Identify which cell holds the provided text, then report its (x, y) central coordinate. 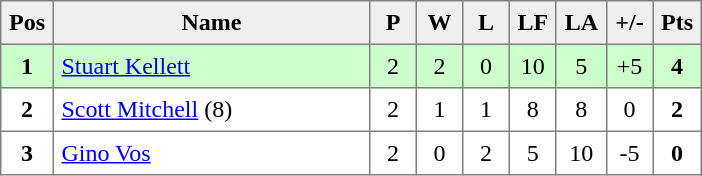
+/- (629, 23)
4 (677, 66)
P (393, 23)
L (486, 23)
+5 (629, 66)
LF (532, 23)
Stuart Kellett (211, 66)
3 (27, 153)
Name (211, 23)
Gino Vos (211, 153)
-5 (629, 153)
LA (581, 23)
Pos (27, 23)
W (439, 23)
Pts (677, 23)
Scott Mitchell (8) (211, 110)
